Find where the given text appears and provide that cell's center as (x, y) coordinate. 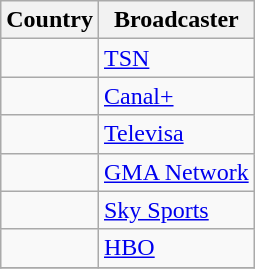
TSN (176, 58)
Televisa (176, 134)
GMA Network (176, 172)
Sky Sports (176, 210)
Broadcaster (176, 20)
HBO (176, 248)
Country (50, 20)
Canal+ (176, 96)
